Find where the given text appears and provide that cell's center as [X, Y] coordinate. 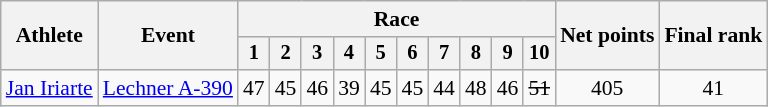
3 [317, 54]
6 [413, 54]
Final rank [713, 36]
Race [396, 19]
Athlete [50, 36]
1 [254, 54]
44 [444, 88]
405 [607, 88]
5 [381, 54]
2 [286, 54]
Event [168, 36]
39 [349, 88]
51 [539, 88]
9 [508, 54]
Lechner A-390 [168, 88]
10 [539, 54]
4 [349, 54]
41 [713, 88]
8 [476, 54]
48 [476, 88]
47 [254, 88]
7 [444, 54]
Net points [607, 36]
Jan Iriarte [50, 88]
